Identify which cell holds the provided text, then report its (x, y) central coordinate. 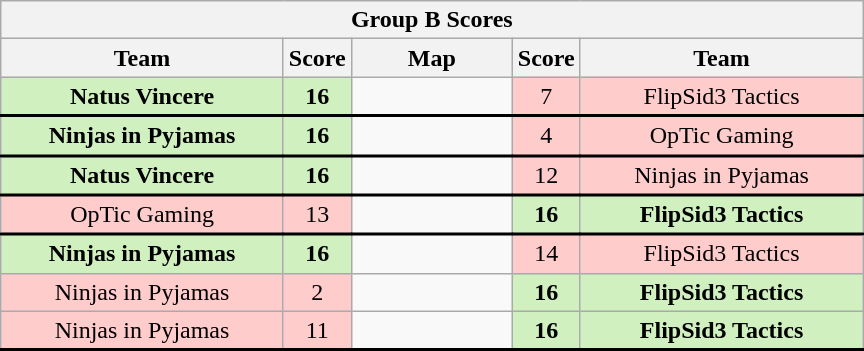
2 (317, 292)
7 (546, 96)
14 (546, 254)
Map (432, 58)
Group B Scores (432, 20)
11 (317, 330)
13 (317, 215)
12 (546, 175)
4 (546, 136)
